Identify which cell holds the provided text, then report its (X, Y) central coordinate. 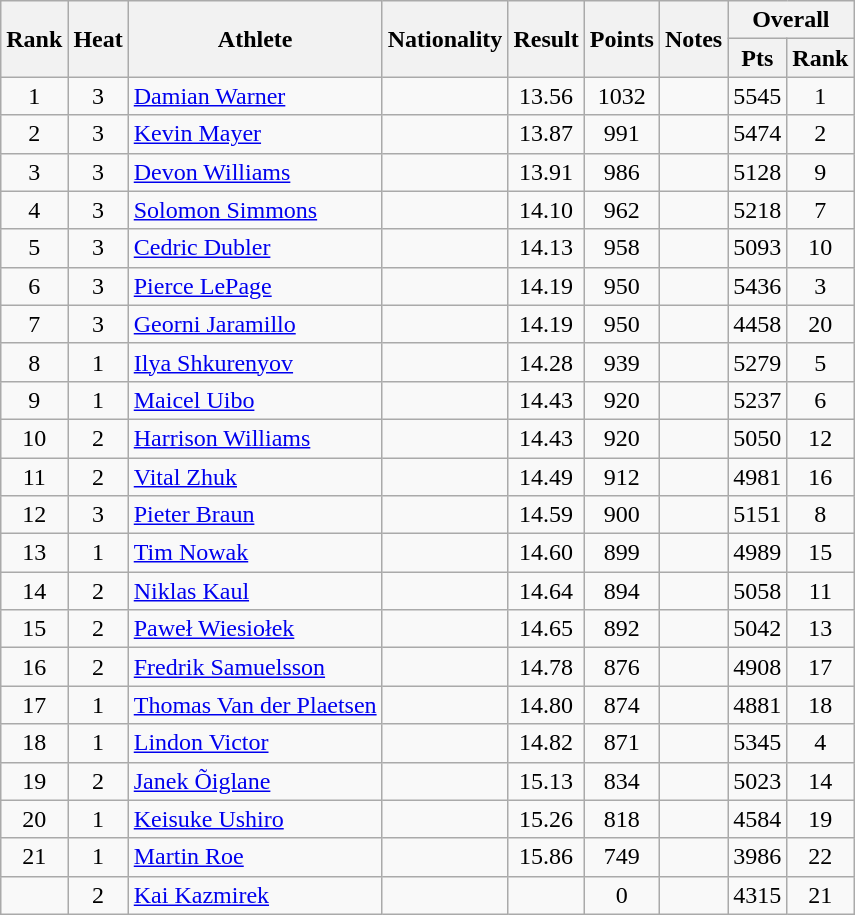
22 (820, 857)
Pieter Braun (255, 515)
Niklas Kaul (255, 591)
Devon Williams (255, 172)
Tim Nowak (255, 553)
Notes (693, 39)
892 (622, 629)
5474 (758, 134)
5545 (758, 96)
Damian Warner (255, 96)
Harrison Williams (255, 438)
834 (622, 781)
Nationality (445, 39)
14.59 (546, 515)
14.13 (546, 248)
15.26 (546, 819)
5023 (758, 781)
3986 (758, 857)
818 (622, 819)
4584 (758, 819)
Martin Roe (255, 857)
5345 (758, 743)
Paweł Wiesiołek (255, 629)
Kevin Mayer (255, 134)
958 (622, 248)
15.86 (546, 857)
5237 (758, 400)
4315 (758, 895)
Ilya Shkurenyov (255, 362)
5050 (758, 438)
Keisuke Ushiro (255, 819)
5128 (758, 172)
5151 (758, 515)
14.49 (546, 477)
14.78 (546, 667)
14.60 (546, 553)
991 (622, 134)
14.65 (546, 629)
894 (622, 591)
Janek Õiglane (255, 781)
Points (622, 39)
13.56 (546, 96)
5279 (758, 362)
5218 (758, 210)
899 (622, 553)
900 (622, 515)
Lindon Victor (255, 743)
14.80 (546, 705)
874 (622, 705)
5436 (758, 286)
Pts (758, 58)
4458 (758, 324)
14.82 (546, 743)
Fredrik Samuelsson (255, 667)
4881 (758, 705)
13.91 (546, 172)
5058 (758, 591)
939 (622, 362)
4981 (758, 477)
15.13 (546, 781)
Vital Zhuk (255, 477)
986 (622, 172)
871 (622, 743)
5042 (758, 629)
5093 (758, 248)
962 (622, 210)
14.28 (546, 362)
Kai Kazmirek (255, 895)
749 (622, 857)
1032 (622, 96)
14.64 (546, 591)
Athlete (255, 39)
912 (622, 477)
Pierce LePage (255, 286)
13.87 (546, 134)
Overall (791, 20)
14.10 (546, 210)
876 (622, 667)
Thomas Van der Plaetsen (255, 705)
Solomon Simmons (255, 210)
4989 (758, 553)
Heat (98, 39)
0 (622, 895)
4908 (758, 667)
Georni Jaramillo (255, 324)
Cedric Dubler (255, 248)
Result (546, 39)
Maicel Uibo (255, 400)
